For the text-containing cell, return its midpoint in [X, Y] coordinate format. 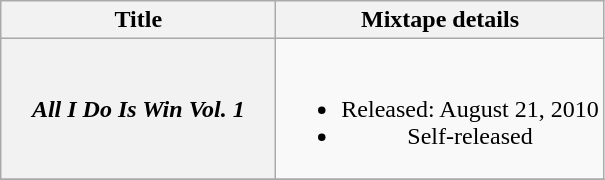
Mixtape details [440, 20]
All I Do Is Win Vol. 1 [138, 109]
Released: August 21, 2010Self-released [440, 109]
Title [138, 20]
